Return the (x, y) coordinate for the center point of the cell that contains the specified text.  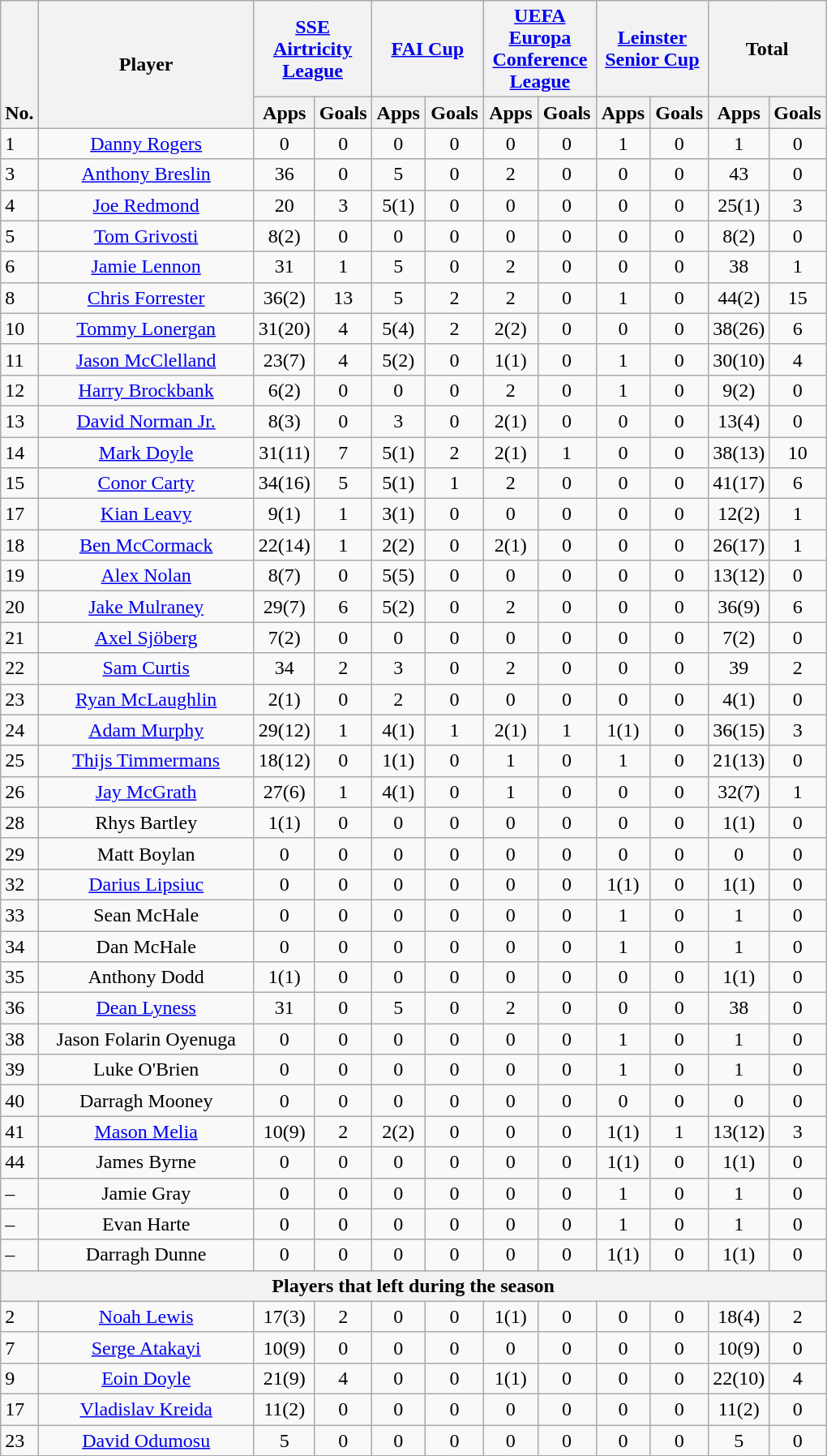
38(26) (739, 329)
19 (19, 576)
Sam Curtis (146, 668)
UEFA Europa Conference League (540, 49)
18(12) (284, 761)
36(15) (739, 730)
Conor Carty (146, 483)
Leinster Senior Cup (652, 49)
27(6) (284, 792)
Ryan McLaughlin (146, 699)
No. (19, 65)
5(4) (399, 329)
11 (19, 359)
31(20) (284, 329)
43 (739, 174)
41(17) (739, 483)
3(1) (399, 514)
Kian Leavy (146, 514)
Jason Folarin Oyenuga (146, 1039)
Luke O'Brien (146, 1070)
Evan Harte (146, 1224)
8 (19, 298)
Player (146, 65)
Anthony Breslin (146, 174)
David Odumosu (146, 1440)
9 (19, 1378)
32 (19, 884)
14 (19, 452)
29(12) (284, 730)
Anthony Dodd (146, 977)
29 (19, 853)
13(4) (739, 421)
Joe Redmond (146, 205)
Sean McHale (146, 915)
Mason Melia (146, 1132)
6(2) (284, 390)
Tommy Lonergan (146, 329)
Axel Sjöberg (146, 638)
Total (767, 49)
Dan McHale (146, 947)
41 (19, 1132)
33 (19, 915)
Ben McCormack (146, 545)
Rhys Bartley (146, 822)
36(9) (739, 607)
24 (19, 730)
Danny Rogers (146, 144)
12 (19, 390)
Adam Murphy (146, 730)
Darius Lipsiuc (146, 884)
21 (19, 638)
SSE Airtricity League (313, 49)
34(16) (284, 483)
35 (19, 977)
22(10) (739, 1378)
Thijs Timmermans (146, 761)
9(2) (739, 390)
Matt Boylan (146, 853)
Jamie Lennon (146, 267)
Tom Grivosti (146, 236)
Chris Forrester (146, 298)
25 (19, 761)
5(5) (399, 576)
Harry Brockbank (146, 390)
Jason McClelland (146, 359)
36(2) (284, 298)
Vladislav Kreida (146, 1409)
26(17) (739, 545)
Alex Nolan (146, 576)
32(7) (739, 792)
25(1) (739, 205)
Eoin Doyle (146, 1378)
22 (19, 668)
21(13) (739, 761)
29(7) (284, 607)
Mark Doyle (146, 452)
David Norman Jr. (146, 421)
FAI Cup (428, 49)
Jamie Gray (146, 1193)
17(3) (284, 1316)
22(14) (284, 545)
Darragh Mooney (146, 1101)
30(10) (739, 359)
Noah Lewis (146, 1316)
23(7) (284, 359)
18(4) (739, 1316)
28 (19, 822)
Players that left during the season (413, 1286)
James Byrne (146, 1162)
26 (19, 792)
Serge Atakayi (146, 1347)
38(13) (739, 452)
9(1) (284, 514)
8(3) (284, 421)
44(2) (739, 298)
12(2) (739, 514)
40 (19, 1101)
44 (19, 1162)
21(9) (284, 1378)
Jake Mulraney (146, 607)
8(7) (284, 576)
Darragh Dunne (146, 1255)
31(11) (284, 452)
Jay McGrath (146, 792)
Dean Lyness (146, 1008)
18 (19, 545)
